Determine the (X, Y) coordinate at the center of the cell enclosing the given text.  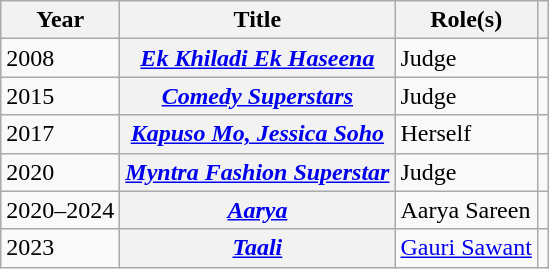
2023 (60, 248)
Role(s) (466, 20)
2008 (60, 58)
Year (60, 20)
Taali (258, 248)
Comedy Superstars (258, 96)
Title (258, 20)
Gauri Sawant (466, 248)
Ek Khiladi Ek Haseena (258, 58)
Aarya Sareen (466, 210)
Myntra Fashion Superstar (258, 172)
2017 (60, 134)
Kapuso Mo, Jessica Soho (258, 134)
Herself (466, 134)
2020 (60, 172)
2020–2024 (60, 210)
2015 (60, 96)
Aarya (258, 210)
